For the text-containing cell, return its midpoint in (x, y) coordinate format. 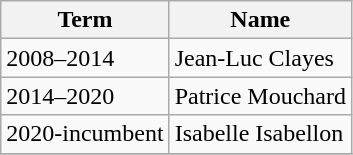
Isabelle Isabellon (260, 134)
Name (260, 20)
2020-incumbent (85, 134)
2008–2014 (85, 58)
Patrice Mouchard (260, 96)
Jean-Luc Clayes (260, 58)
Term (85, 20)
2014–2020 (85, 96)
